Identify which cell holds the provided text, then report its [x, y] central coordinate. 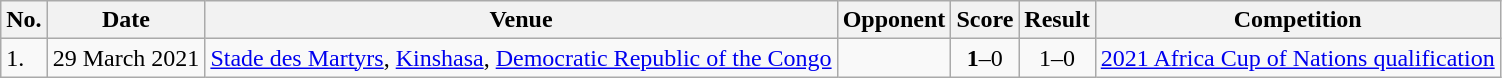
No. [24, 20]
Score [985, 20]
29 March 2021 [126, 58]
1. [24, 58]
Venue [521, 20]
2021 Africa Cup of Nations qualification [1298, 58]
Opponent [894, 20]
Result [1057, 20]
Stade des Martyrs, Kinshasa, Democratic Republic of the Congo [521, 58]
Date [126, 20]
Competition [1298, 20]
